Detect which cell encompasses the target text, then output its (X, Y) center coordinate. 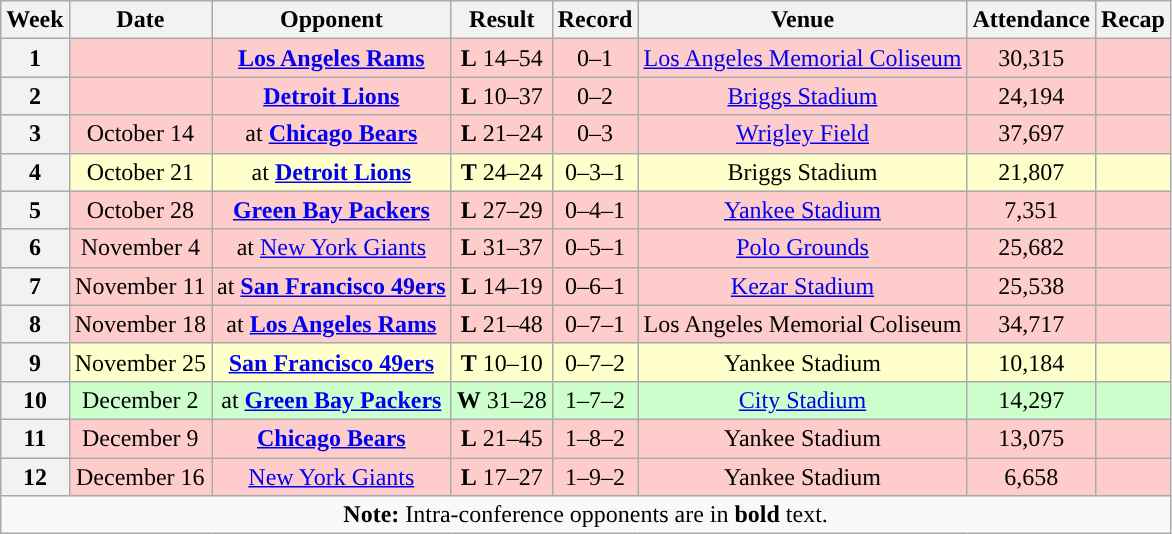
8 (35, 324)
0–2 (595, 96)
Attendance (1031, 20)
Kezar Stadium (802, 286)
1 (35, 58)
Week (35, 20)
10 (35, 400)
Note: Intra-conference opponents are in bold text. (586, 515)
1–9–2 (595, 477)
W 31–28 (502, 400)
L 14–19 (502, 286)
Wrigley Field (802, 134)
9 (35, 362)
Chicago Bears (332, 438)
13,075 (1031, 438)
7,351 (1031, 210)
25,538 (1031, 286)
Recap (1132, 20)
0–3 (595, 134)
0–7–2 (595, 362)
Date (140, 20)
Result (502, 20)
December 16 (140, 477)
37,697 (1031, 134)
December 9 (140, 438)
Record (595, 20)
November 25 (140, 362)
December 2 (140, 400)
24,194 (1031, 96)
3 (35, 134)
2 (35, 96)
0–5–1 (595, 248)
San Francisco 49ers (332, 362)
October 28 (140, 210)
November 4 (140, 248)
L 21–24 (502, 134)
L 21–48 (502, 324)
Green Bay Packers (332, 210)
T 24–24 (502, 172)
0–7–1 (595, 324)
0–3–1 (595, 172)
7 (35, 286)
L 14–54 (502, 58)
0–1 (595, 58)
12 (35, 477)
0–4–1 (595, 210)
6 (35, 248)
1–8–2 (595, 438)
Los Angeles Rams (332, 58)
L 27–29 (502, 210)
14,297 (1031, 400)
34,717 (1031, 324)
1–7–2 (595, 400)
21,807 (1031, 172)
New York Giants (332, 477)
L 21–45 (502, 438)
0–6–1 (595, 286)
November 11 (140, 286)
5 (35, 210)
Opponent (332, 20)
at Chicago Bears (332, 134)
October 21 (140, 172)
Polo Grounds (802, 248)
at Los Angeles Rams (332, 324)
at San Francisco 49ers (332, 286)
L 10–37 (502, 96)
25,682 (1031, 248)
City Stadium (802, 400)
Detroit Lions (332, 96)
10,184 (1031, 362)
11 (35, 438)
L 17–27 (502, 477)
6,658 (1031, 477)
November 18 (140, 324)
4 (35, 172)
October 14 (140, 134)
T 10–10 (502, 362)
at Detroit Lions (332, 172)
30,315 (1031, 58)
L 31–37 (502, 248)
at Green Bay Packers (332, 400)
at New York Giants (332, 248)
Venue (802, 20)
